Scan for the cell matching the given text and deliver its (x, y) coordinate at center. 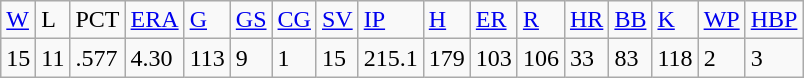
HR (586, 20)
IP (390, 20)
PCT (98, 20)
BB (630, 20)
4.30 (154, 58)
179 (446, 58)
.577 (98, 58)
11 (53, 58)
ERA (154, 20)
HBP (774, 20)
103 (494, 58)
33 (586, 58)
K (675, 20)
83 (630, 58)
CG (294, 20)
2 (722, 58)
R (540, 20)
3 (774, 58)
GS (251, 20)
1 (294, 58)
9 (251, 58)
113 (207, 58)
215.1 (390, 58)
SV (337, 20)
H (446, 20)
WP (722, 20)
ER (494, 20)
W (18, 20)
118 (675, 58)
L (53, 20)
106 (540, 58)
G (207, 20)
